Extract the [x, y] coordinate from the center of the cell holding the provided text.  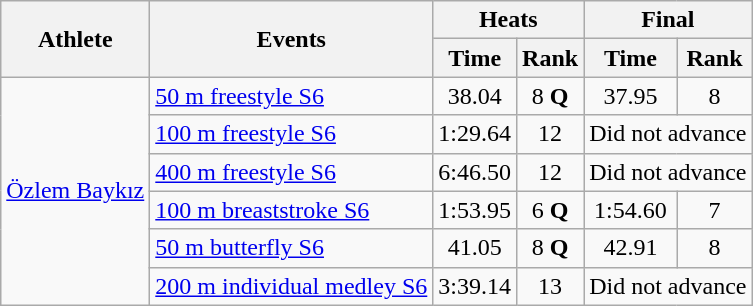
100 m breaststroke S6 [292, 210]
42.91 [630, 248]
100 m freestyle S6 [292, 134]
38.04 [475, 96]
Heats [508, 20]
1:29.64 [475, 134]
6 Q [550, 210]
3:39.14 [475, 286]
Athlete [76, 39]
50 m butterfly S6 [292, 248]
37.95 [630, 96]
1:53.95 [475, 210]
13 [550, 286]
Events [292, 39]
Özlem Baykız [76, 191]
50 m freestyle S6 [292, 96]
1:54.60 [630, 210]
6:46.50 [475, 172]
400 m freestyle S6 [292, 172]
200 m individual medley S6 [292, 286]
7 [714, 210]
Final [668, 20]
41.05 [475, 248]
